Return [X, Y] of the center of cell containing provided text 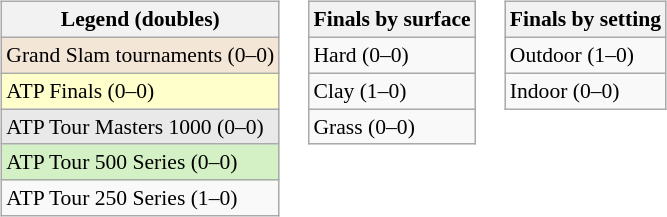
Hard (0–0) [392, 55]
Outdoor (1–0) [586, 55]
Finals by setting [586, 20]
Grass (0–0) [392, 127]
Grand Slam tournaments (0–0) [140, 55]
Clay (1–0) [392, 91]
ATP Tour Masters 1000 (0–0) [140, 127]
Legend (doubles) [140, 20]
ATP Tour 250 Series (1–0) [140, 198]
ATP Finals (0–0) [140, 91]
Finals by surface [392, 20]
ATP Tour 500 Series (0–0) [140, 162]
Indoor (0–0) [586, 91]
